Search for the cell housing the specified text and yield its (x, y) center coordinate. 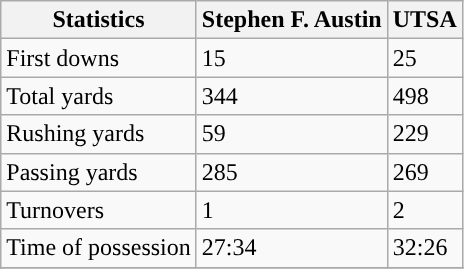
27:34 (292, 248)
59 (292, 134)
285 (292, 172)
498 (424, 96)
Total yards (99, 96)
Turnovers (99, 210)
Statistics (99, 20)
25 (424, 58)
344 (292, 96)
Stephen F. Austin (292, 20)
UTSA (424, 20)
Rushing yards (99, 134)
15 (292, 58)
Time of possession (99, 248)
Passing yards (99, 172)
229 (424, 134)
32:26 (424, 248)
2 (424, 210)
269 (424, 172)
1 (292, 210)
First downs (99, 58)
